From the cell containing the given text, extract its center point as [x, y] coordinate. 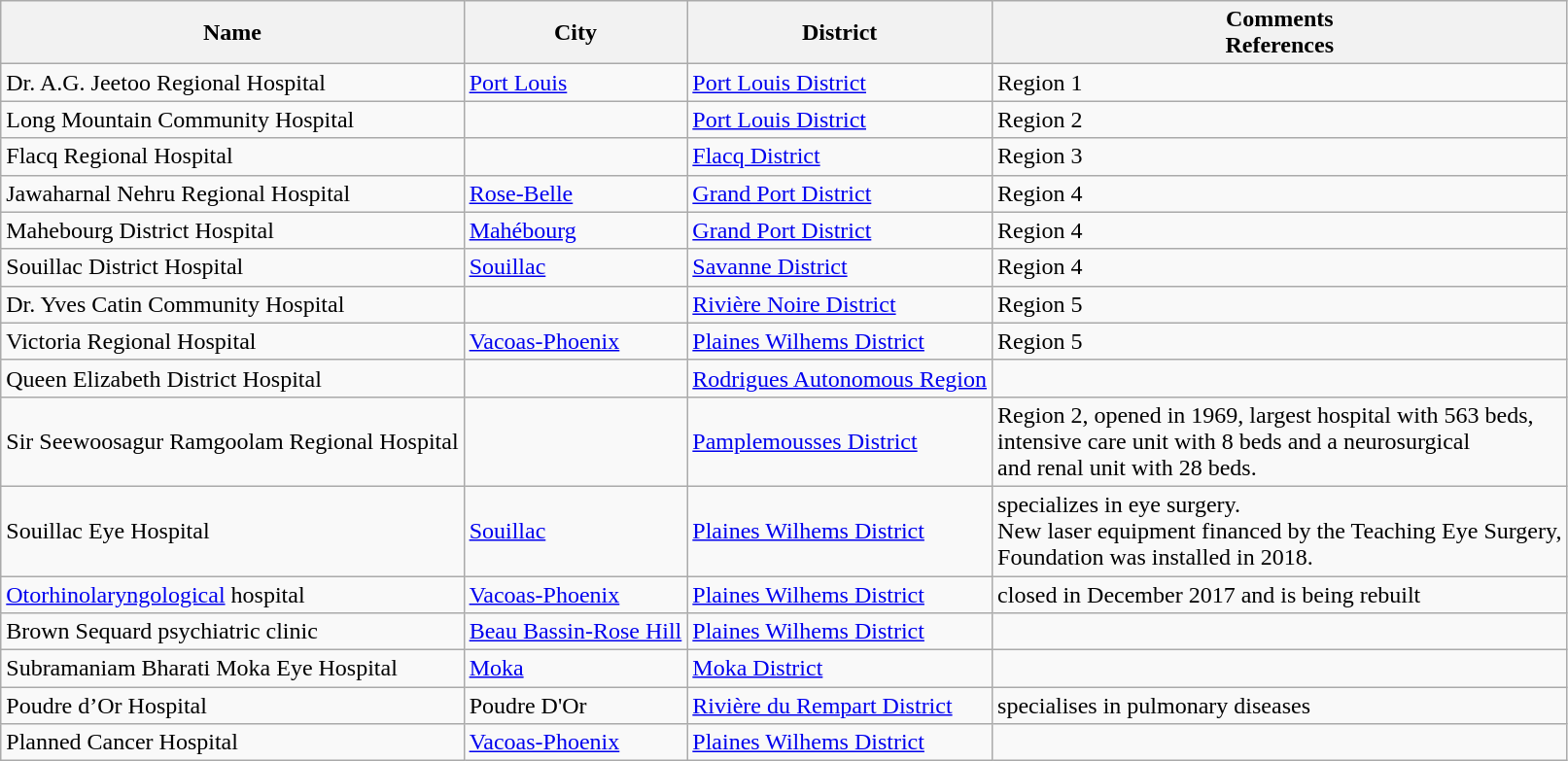
Poudre d’Or Hospital [232, 706]
Souillac Eye Hospital [232, 531]
specialises in pulmonary diseases [1279, 706]
Region 2, opened in 1969, largest hospital with 563 beds, intensive care unit with 8 beds and a neurosurgical and renal unit with 28 beds. [1279, 441]
Rivière du Rempart District [840, 706]
Pamplemousses District [840, 441]
District [840, 33]
Port Louis [575, 83]
Mahebourg District Hospital [232, 230]
Rodrigues Autonomous Region [840, 378]
Region 2 [1279, 120]
Jawaharnal Nehru Regional Hospital [232, 193]
Savanne District [840, 267]
Flacq District [840, 156]
Sir Seewoosagur Ramgoolam Regional Hospital [232, 441]
Moka District [840, 669]
closed in December 2017 and is being rebuilt [1279, 594]
CommentsReferences [1279, 33]
Long Mountain Community Hospital [232, 120]
Region 3 [1279, 156]
Dr. A.G. Jeetoo Regional Hospital [232, 83]
Name [232, 33]
Brown Sequard psychiatric clinic [232, 632]
Dr. Yves Catin Community Hospital [232, 304]
Otorhinolaryngological hospital [232, 594]
Beau Bassin-Rose Hill [575, 632]
Region 1 [1279, 83]
Victoria Regional Hospital [232, 341]
Flacq Regional Hospital [232, 156]
specializes in eye surgery. New laser equipment financed by the Teaching Eye Surgery, Foundation was installed in 2018. [1279, 531]
Rose-Belle [575, 193]
Planned Cancer Hospital [232, 743]
Subramaniam Bharati Moka Eye Hospital [232, 669]
Moka [575, 669]
Mahébourg [575, 230]
Souillac District Hospital [232, 267]
City [575, 33]
Queen Elizabeth District Hospital [232, 378]
Poudre D'Or [575, 706]
Rivière Noire District [840, 304]
